Extract the (x, y) coordinate from the center of the cell holding the provided text.  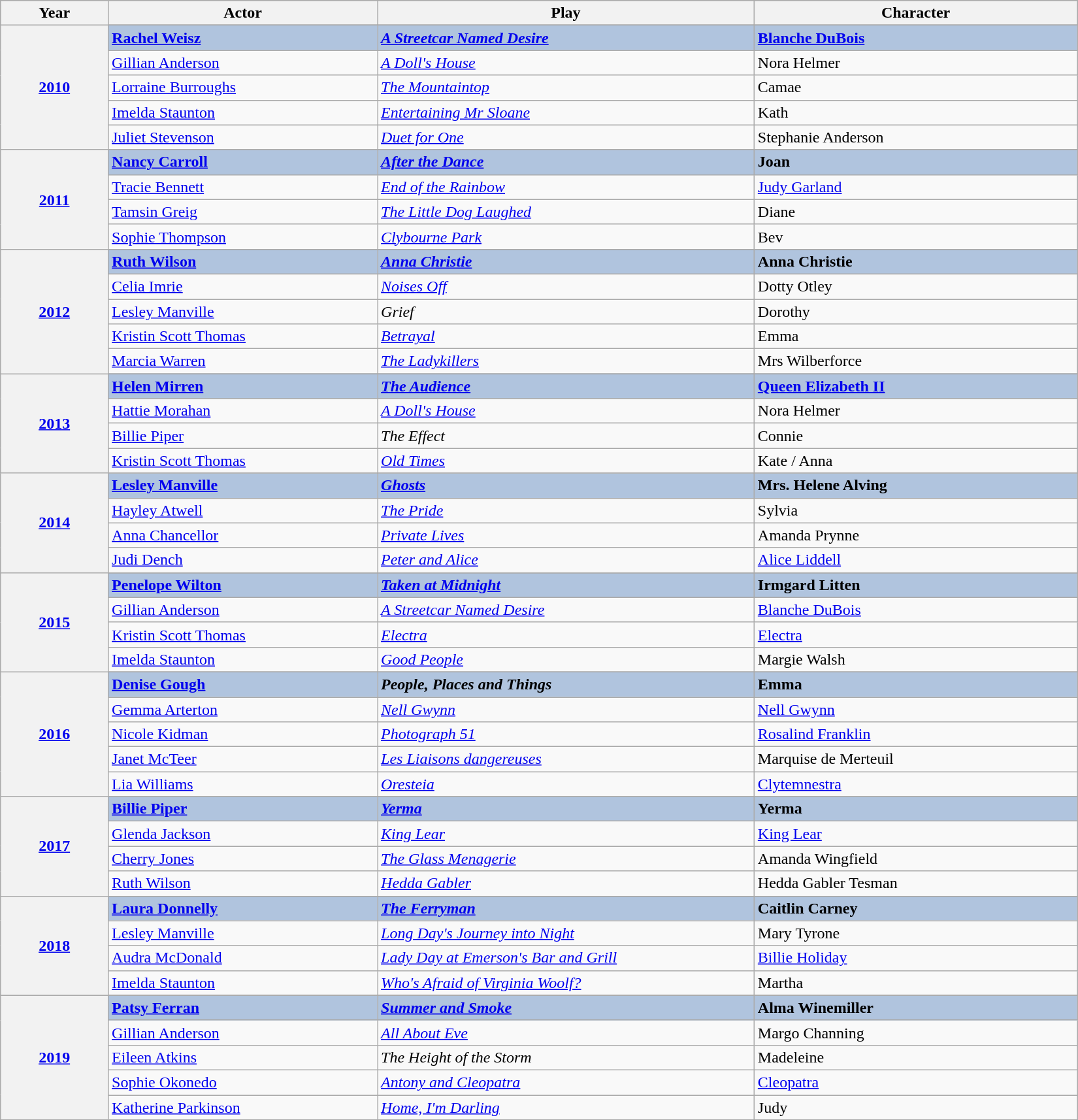
Ghosts (566, 486)
Mary Tyrone (915, 933)
Old Times (566, 461)
Connie (915, 436)
Play (566, 13)
Joan (915, 162)
Noises Off (566, 286)
Lady Day at Emerson's Bar and Grill (566, 958)
The Ladykillers (566, 361)
2012 (55, 311)
Year (55, 13)
Queen Elizabeth II (915, 386)
End of the Rainbow (566, 187)
Judi Dench (243, 560)
Dorothy (915, 312)
Juliet Stevenson (243, 137)
Taken at Midnight (566, 585)
Rosalind Franklin (915, 734)
Lia Williams (243, 784)
2017 (55, 846)
Kate / Anna (915, 461)
Lorraine Burroughs (243, 88)
Private Lives (566, 535)
Caitlin Carney (915, 908)
Grief (566, 312)
Sophie Okonedo (243, 1082)
Margo Channing (915, 1032)
Irmgard Litten (915, 585)
Actor (243, 13)
Celia Imrie (243, 286)
Martha (915, 983)
Mrs. Helene Alving (915, 486)
Mrs Wilberforce (915, 361)
The Pride (566, 510)
Kath (915, 112)
Tracie Bennett (243, 187)
Hedda Gabler Tesman (915, 883)
Marquise de Merteuil (915, 759)
Camae (915, 88)
Nancy Carroll (243, 162)
Audra McDonald (243, 958)
Marcia Warren (243, 361)
Duet for One (566, 137)
Helen Mirren (243, 386)
Eileen Atkins (243, 1057)
Alma Winemiller (915, 1008)
Billie Holiday (915, 958)
2016 (55, 734)
After the Dance (566, 162)
Penelope Wilton (243, 585)
2014 (55, 523)
Entertaining Mr Sloane (566, 112)
2018 (55, 946)
Summer and Smoke (566, 1008)
Hedda Gabler (566, 883)
Madeleine (915, 1057)
Hattie Morahan (243, 411)
Judy Garland (915, 187)
Nicole Kidman (243, 734)
Les Liaisons dangereuses (566, 759)
Laura Donnelly (243, 908)
Margie Walsh (915, 659)
2011 (55, 199)
The Height of the Storm (566, 1057)
Amanda Wingfield (915, 859)
Peter and Alice (566, 560)
Rachel Weisz (243, 38)
Diane (915, 212)
People, Places and Things (566, 684)
Oresteia (566, 784)
Stephanie Anderson (915, 137)
The Glass Menagerie (566, 859)
Anna Chancellor (243, 535)
Sylvia (915, 510)
Denise Gough (243, 684)
The Mountaintop (566, 88)
Patsy Ferran (243, 1008)
Character (915, 13)
2013 (55, 423)
Photograph 51 (566, 734)
Glenda Jackson (243, 834)
2015 (55, 622)
Gemma Arterton (243, 709)
The Ferryman (566, 908)
Who's Afraid of Virginia Woolf? (566, 983)
Dotty Otley (915, 286)
All About Eve (566, 1032)
Hayley Atwell (243, 510)
2010 (55, 88)
Amanda Prynne (915, 535)
Antony and Cleopatra (566, 1082)
Cherry Jones (243, 859)
Clytemnestra (915, 784)
Long Day's Journey into Night (566, 933)
Home, I'm Darling (566, 1108)
Janet McTeer (243, 759)
Good People (566, 659)
Alice Liddell (915, 560)
Betrayal (566, 337)
Katherine Parkinson (243, 1108)
The Effect (566, 436)
The Little Dog Laughed (566, 212)
Bev (915, 237)
Tamsin Greig (243, 212)
Clybourne Park (566, 237)
Judy (915, 1108)
Cleopatra (915, 1082)
Sophie Thompson (243, 237)
2019 (55, 1057)
The Audience (566, 386)
